Detect which cell encompasses the target text, then output its [x, y] center coordinate. 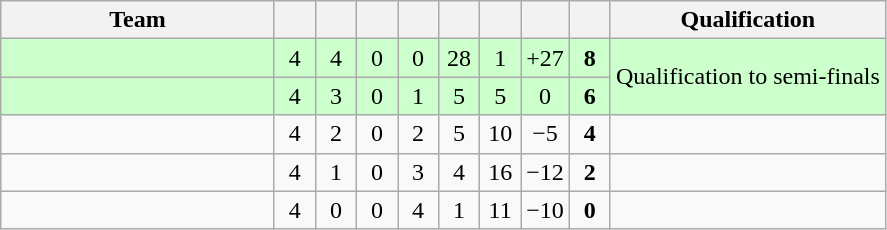
28 [460, 58]
10 [500, 134]
8 [590, 58]
−12 [546, 172]
6 [590, 96]
Qualification to semi-finals [748, 77]
11 [500, 210]
−10 [546, 210]
+27 [546, 58]
16 [500, 172]
Team [138, 20]
Qualification [748, 20]
−5 [546, 134]
